Search for the cell housing the specified text and yield its (x, y) center coordinate. 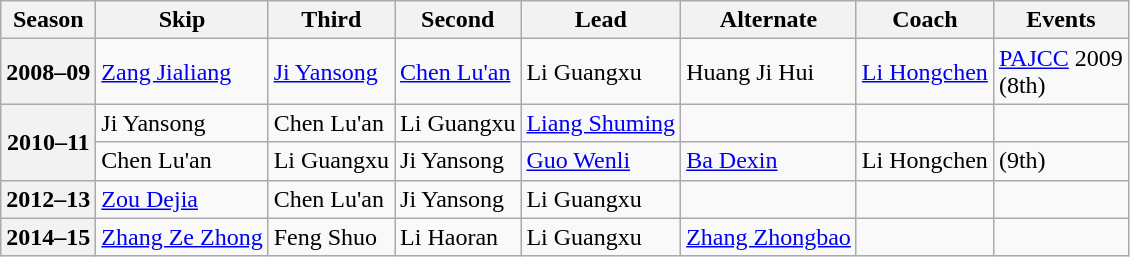
Events (1060, 20)
Lead (601, 20)
2014–15 (48, 237)
Feng Shuo (331, 237)
2008–09 (48, 72)
2012–13 (48, 199)
Huang Ji Hui (769, 72)
Zang Jialiang (182, 72)
Li Haoran (458, 237)
PAJCC 2009 (8th) (1060, 72)
Third (331, 20)
Season (48, 20)
Ba Dexin (769, 161)
2010–11 (48, 142)
Alternate (769, 20)
Coach (924, 20)
Skip (182, 20)
Second (458, 20)
(9th) (1060, 161)
Zhang Ze Zhong (182, 237)
Guo Wenli (601, 161)
Zou Dejia (182, 199)
Zhang Zhongbao (769, 237)
Liang Shuming (601, 123)
